Capture the cell that displays the provided text and extract its [X, Y] central coordinate. 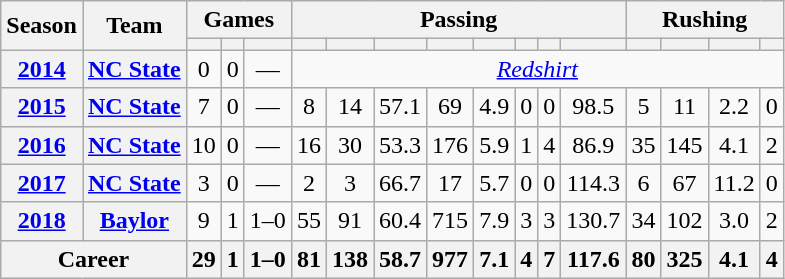
5.7 [494, 183]
2018 [42, 221]
55 [308, 221]
34 [644, 221]
17 [450, 183]
Rushing [704, 20]
2016 [42, 145]
3.0 [734, 221]
7.1 [494, 259]
102 [684, 221]
325 [684, 259]
Career [94, 259]
11 [684, 107]
5 [644, 107]
30 [350, 145]
5.9 [494, 145]
Redshirt [537, 69]
Baylor [134, 221]
138 [350, 259]
35 [644, 145]
Season [42, 26]
Games [238, 20]
2017 [42, 183]
2015 [42, 107]
14 [350, 107]
977 [450, 259]
2014 [42, 69]
67 [684, 183]
60.4 [400, 221]
114.3 [594, 183]
Team [134, 26]
11.2 [734, 183]
715 [450, 221]
4.9 [494, 107]
86.9 [594, 145]
9 [204, 221]
130.7 [594, 221]
7.9 [494, 221]
66.7 [400, 183]
8 [308, 107]
58.7 [400, 259]
29 [204, 259]
176 [450, 145]
117.6 [594, 259]
16 [308, 145]
53.3 [400, 145]
81 [308, 259]
2.2 [734, 107]
91 [350, 221]
69 [450, 107]
Passing [458, 20]
6 [644, 183]
98.5 [594, 107]
57.1 [400, 107]
80 [644, 259]
145 [684, 145]
10 [204, 145]
